Return [x, y] of the center of cell containing provided text 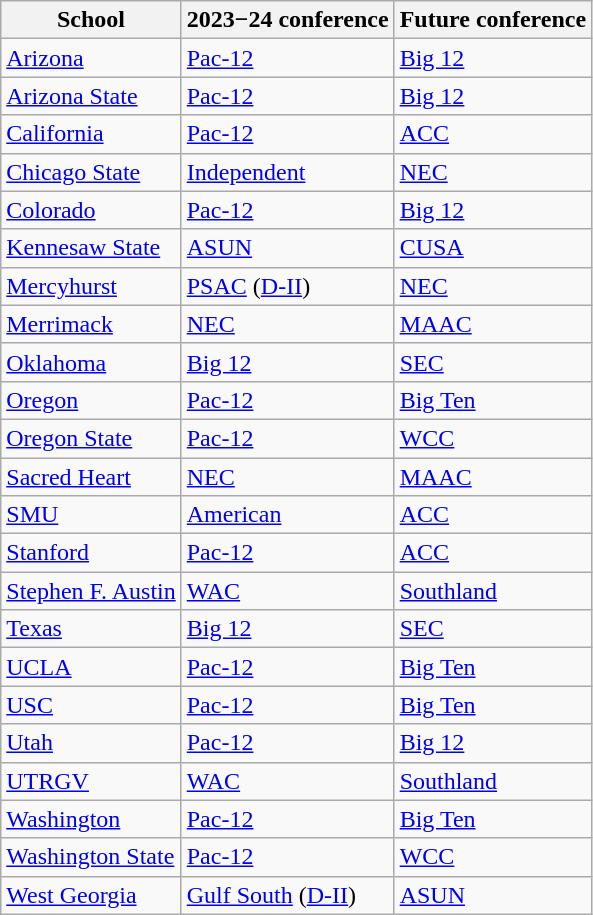
UCLA [91, 667]
Colorado [91, 210]
PSAC (D-II) [288, 286]
Gulf South (D-II) [288, 895]
Oklahoma [91, 362]
Independent [288, 172]
USC [91, 705]
Sacred Heart [91, 477]
Stanford [91, 553]
Stephen F. Austin [91, 591]
Mercyhurst [91, 286]
Arizona [91, 58]
Oregon [91, 400]
Washington State [91, 857]
Merrimack [91, 324]
School [91, 20]
CUSA [492, 248]
Future conference [492, 20]
Washington [91, 819]
Arizona State [91, 96]
California [91, 134]
SMU [91, 515]
American [288, 515]
2023−24 conference [288, 20]
Oregon State [91, 438]
West Georgia [91, 895]
Chicago State [91, 172]
Utah [91, 743]
Kennesaw State [91, 248]
Texas [91, 629]
UTRGV [91, 781]
